Identify which cell holds the provided text, then report its (x, y) central coordinate. 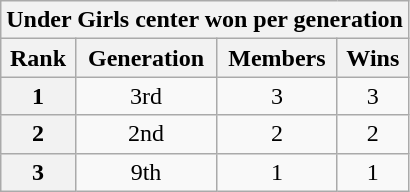
Under Girls center won per generation (205, 20)
3rd (146, 96)
Wins (372, 58)
Generation (146, 58)
2nd (146, 134)
Rank (38, 58)
9th (146, 172)
Members (278, 58)
